Detect which cell encompasses the target text, then output its (x, y) center coordinate. 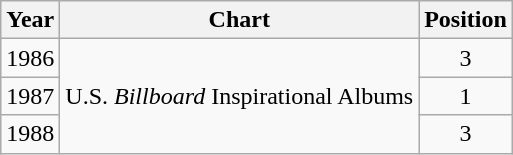
1987 (30, 96)
1986 (30, 58)
Chart (240, 20)
Position (466, 20)
1 (466, 96)
1988 (30, 134)
U.S. Billboard Inspirational Albums (240, 96)
Year (30, 20)
